Provide the (x, y) coordinate of the cell's center where the given text is located.  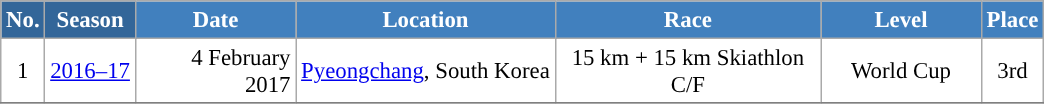
Pyeongchang, South Korea (426, 72)
World Cup (902, 72)
15 km + 15 km Skiathlon C/F (688, 72)
No. (23, 20)
2016–17 (90, 72)
Date (216, 20)
4 February 2017 (216, 72)
3rd (1012, 72)
Race (688, 20)
Season (90, 20)
Location (426, 20)
Level (902, 20)
Place (1012, 20)
1 (23, 72)
